Find where the given text appears and provide that cell's center as [X, Y] coordinate. 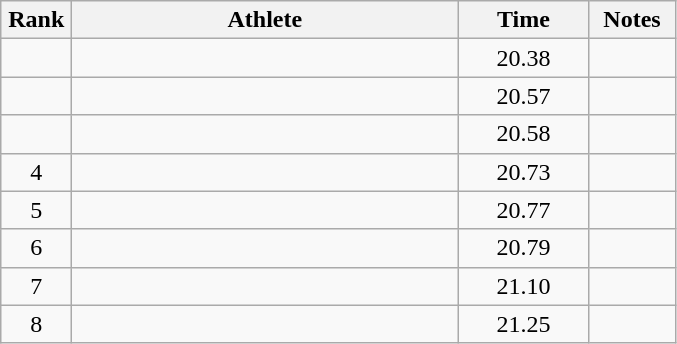
4 [36, 172]
Rank [36, 20]
20.57 [524, 96]
20.73 [524, 172]
20.58 [524, 134]
21.10 [524, 286]
20.77 [524, 210]
20.79 [524, 248]
8 [36, 324]
Time [524, 20]
20.38 [524, 58]
Notes [632, 20]
7 [36, 286]
5 [36, 210]
Athlete [265, 20]
6 [36, 248]
21.25 [524, 324]
